Find where the given text appears and provide that cell's center as [x, y] coordinate. 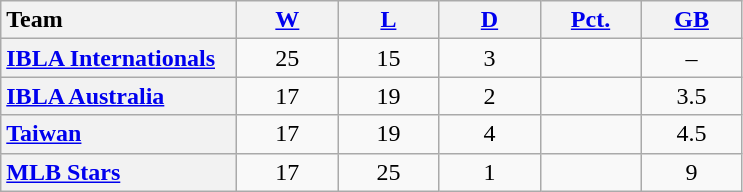
Team [119, 20]
Taiwan [119, 134]
MLB Stars [119, 172]
3 [490, 58]
1 [490, 172]
IBLA Internationals [119, 58]
D [490, 20]
IBLA Australia [119, 96]
9 [692, 172]
L [388, 20]
Pct. [590, 20]
GB [692, 20]
4 [490, 134]
– [692, 58]
4.5 [692, 134]
3.5 [692, 96]
15 [388, 58]
2 [490, 96]
W [288, 20]
